Identify which cell holds the provided text, then report its [x, y] central coordinate. 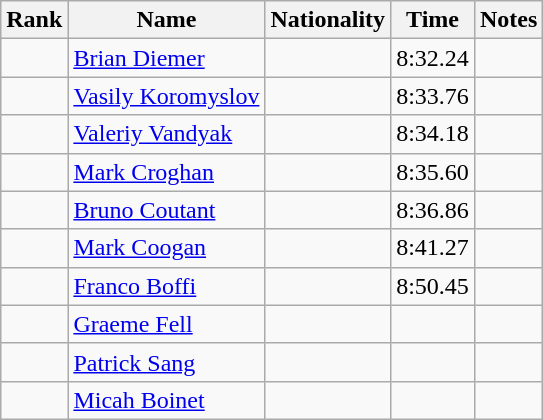
Name [166, 20]
Patrick Sang [166, 362]
Mark Croghan [166, 172]
Brian Diemer [166, 58]
Vasily Koromyslov [166, 96]
Franco Boffi [166, 286]
Time [433, 20]
Notes [508, 20]
Nationality [328, 20]
8:32.24 [433, 58]
8:50.45 [433, 286]
8:35.60 [433, 172]
Mark Coogan [166, 248]
8:34.18 [433, 134]
Rank [34, 20]
Valeriy Vandyak [166, 134]
8:36.86 [433, 210]
Bruno Coutant [166, 210]
8:41.27 [433, 248]
Micah Boinet [166, 400]
8:33.76 [433, 96]
Graeme Fell [166, 324]
